Return the [X, Y] coordinate for the center point of the cell that contains the specified text.  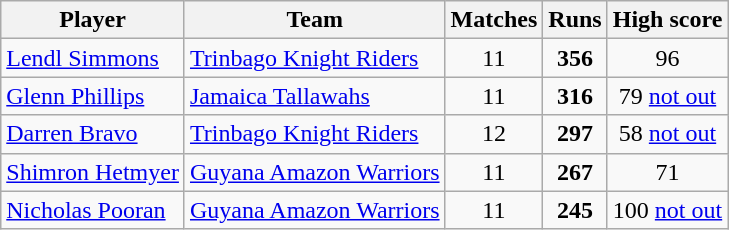
Lendl Simmons [93, 58]
Team [314, 20]
Matches [494, 20]
High score [668, 20]
58 not out [668, 134]
12 [494, 134]
245 [575, 210]
Nicholas Pooran [93, 210]
Darren Bravo [93, 134]
100 not out [668, 210]
267 [575, 172]
Jamaica Tallawahs [314, 96]
297 [575, 134]
Shimron Hetmyer [93, 172]
Glenn Phillips [93, 96]
Player [93, 20]
79 not out [668, 96]
71 [668, 172]
96 [668, 58]
356 [575, 58]
316 [575, 96]
Runs [575, 20]
